Provide the [x, y] coordinate of the cell's center where the given text is located.  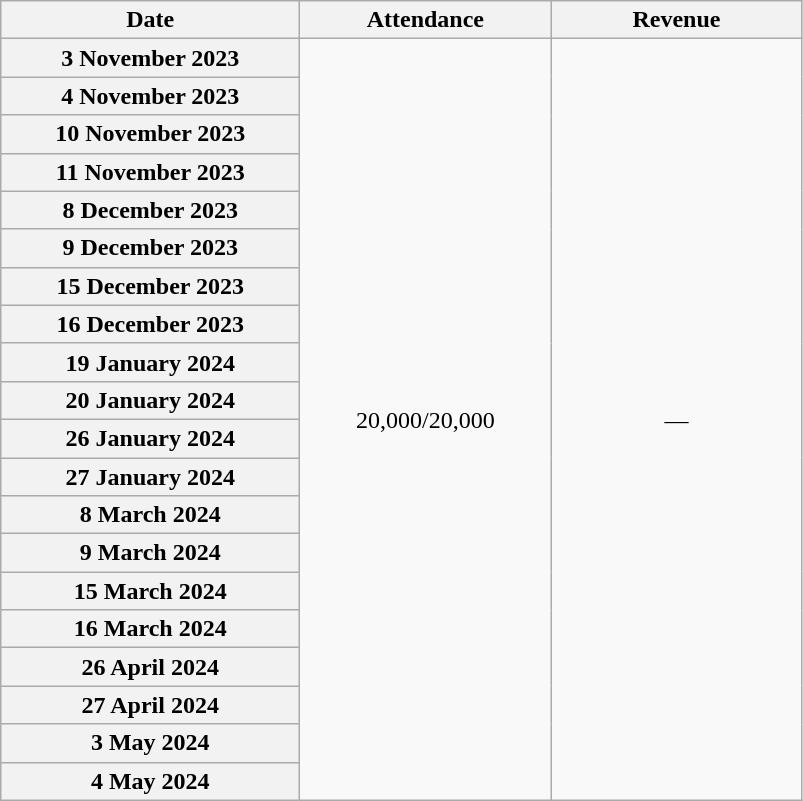
20,000/20,000 [426, 420]
9 December 2023 [150, 248]
11 November 2023 [150, 172]
3 May 2024 [150, 743]
27 January 2024 [150, 477]
Date [150, 20]
— [676, 420]
16 December 2023 [150, 324]
9 March 2024 [150, 553]
8 March 2024 [150, 515]
19 January 2024 [150, 362]
4 November 2023 [150, 96]
26 April 2024 [150, 667]
15 December 2023 [150, 286]
4 May 2024 [150, 781]
8 December 2023 [150, 210]
Revenue [676, 20]
16 March 2024 [150, 629]
Attendance [426, 20]
20 January 2024 [150, 400]
3 November 2023 [150, 58]
10 November 2023 [150, 134]
27 April 2024 [150, 705]
15 March 2024 [150, 591]
26 January 2024 [150, 438]
